Provide the [X, Y] coordinate of the cell's center where the given text is located.  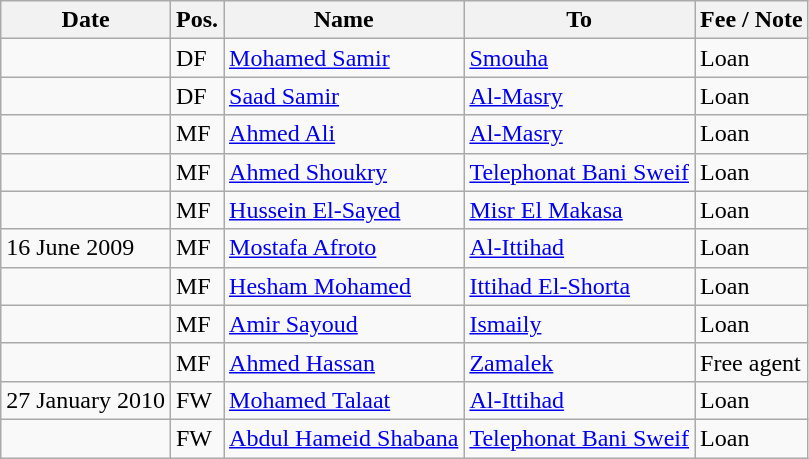
Misr El Makasa [580, 210]
Ahmed Hassan [344, 362]
Mohamed Talaat [344, 400]
Ahmed Shoukry [344, 172]
Ittihad El-Shorta [580, 286]
Amir Sayoud [344, 324]
Name [344, 20]
Ahmed Ali [344, 134]
Date [86, 20]
Mostafa Afroto [344, 248]
Ismaily [580, 324]
Zamalek [580, 362]
Smouha [580, 58]
Free agent [752, 362]
Mohamed Samir [344, 58]
16 June 2009 [86, 248]
Pos. [196, 20]
Hussein El-Sayed [344, 210]
Hesham Mohamed [344, 286]
Abdul Hameid Shabana [344, 438]
To [580, 20]
Saad Samir [344, 96]
Fee / Note [752, 20]
27 January 2010 [86, 400]
